Scan for the cell matching the given text and deliver its [x, y] coordinate at center. 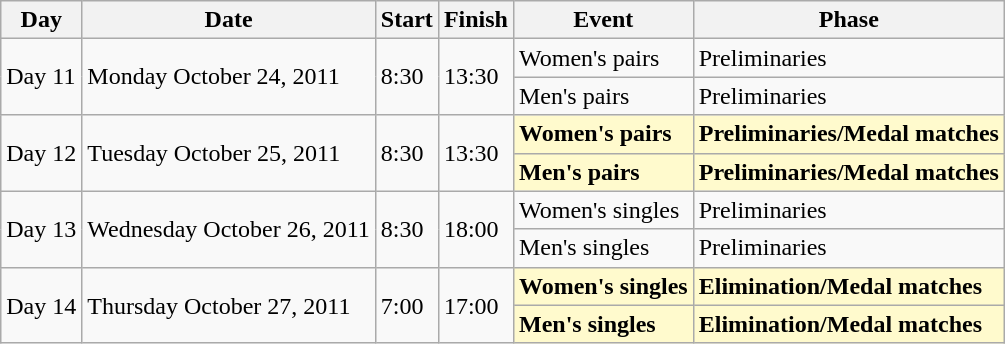
Phase [848, 20]
Monday October 24, 2011 [229, 77]
Event [603, 20]
Thursday October 27, 2011 [229, 305]
18:00 [476, 229]
Day [42, 20]
Date [229, 20]
7:00 [406, 305]
Day 11 [42, 77]
Finish [476, 20]
Day 12 [42, 153]
Wednesday October 26, 2011 [229, 229]
Day 14 [42, 305]
Tuesday October 25, 2011 [229, 153]
17:00 [476, 305]
Start [406, 20]
Day 13 [42, 229]
